Capture the cell that displays the provided text and extract its [X, Y] central coordinate. 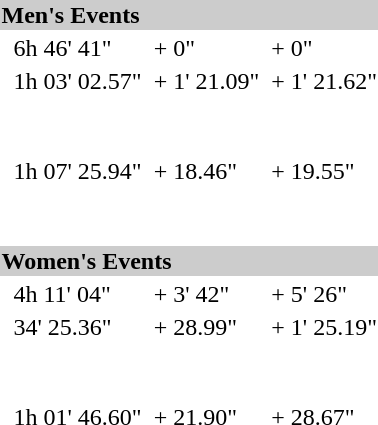
34' 25.36" [78, 327]
1h 03' 02.57" [78, 81]
4h 11' 04" [78, 294]
1h 07' 25.94" [78, 171]
Men's Events [189, 15]
+ 18.46" [206, 171]
+ 1' 21.09" [206, 81]
+ 28.99" [206, 327]
6h 46' 41" [78, 48]
Women's Events [189, 261]
+ 0" [206, 48]
+ 3' 42" [206, 294]
